Pinpoint the cell where the given text exists, returning its [x, y] midpoint coordinate. 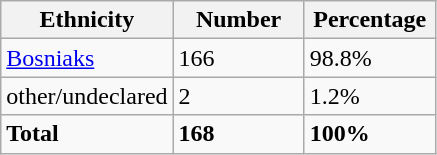
Ethnicity [87, 20]
Number [238, 20]
168 [238, 134]
other/undeclared [87, 96]
166 [238, 58]
1.2% [370, 96]
2 [238, 96]
100% [370, 134]
Total [87, 134]
Bosniaks [87, 58]
Percentage [370, 20]
98.8% [370, 58]
